Provide the [x, y] coordinate of the cell's center where the given text is located.  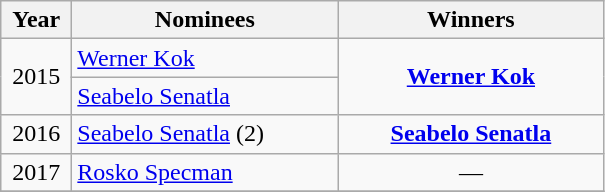
2016 [36, 134]
2017 [36, 172]
Winners [471, 20]
Rosko Specman [205, 172]
Seabelo Senatla (2) [205, 134]
— [471, 172]
Year [36, 20]
Nominees [205, 20]
2015 [36, 77]
